Determine the (x, y) coordinate at the center of the cell enclosing the given text.  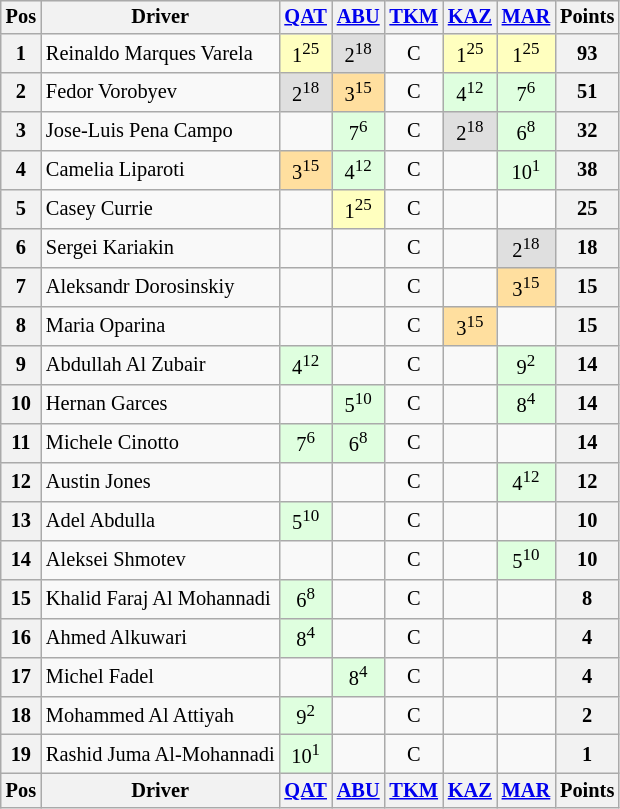
Michele Cinotto (160, 442)
32 (587, 132)
93 (587, 54)
7 (21, 288)
19 (21, 754)
Abdullah Al Zubair (160, 364)
Aleksandr Dorosinskiy (160, 288)
Michel Fadel (160, 676)
6 (21, 248)
Fedor Vorobyev (160, 92)
Aleksei Shmotev (160, 560)
3 (21, 132)
13 (21, 520)
Jose-Luis Pena Campo (160, 132)
25 (587, 210)
Casey Currie (160, 210)
Reinaldo Marques Varela (160, 54)
Austin Jones (160, 482)
38 (587, 170)
11 (21, 442)
Adel Abdulla (160, 520)
5 (21, 210)
Rashid Juma Al-Mohannadi (160, 754)
Khalid Faraj Al Mohannadi (160, 598)
Camelia Liparoti (160, 170)
17 (21, 676)
Mohammed Al Attiyah (160, 716)
9 (21, 364)
16 (21, 638)
Maria Oparina (160, 326)
Hernan Garces (160, 404)
Sergei Kariakin (160, 248)
Ahmed Alkuwari (160, 638)
51 (587, 92)
